Detect which cell encompasses the target text, then output its [x, y] center coordinate. 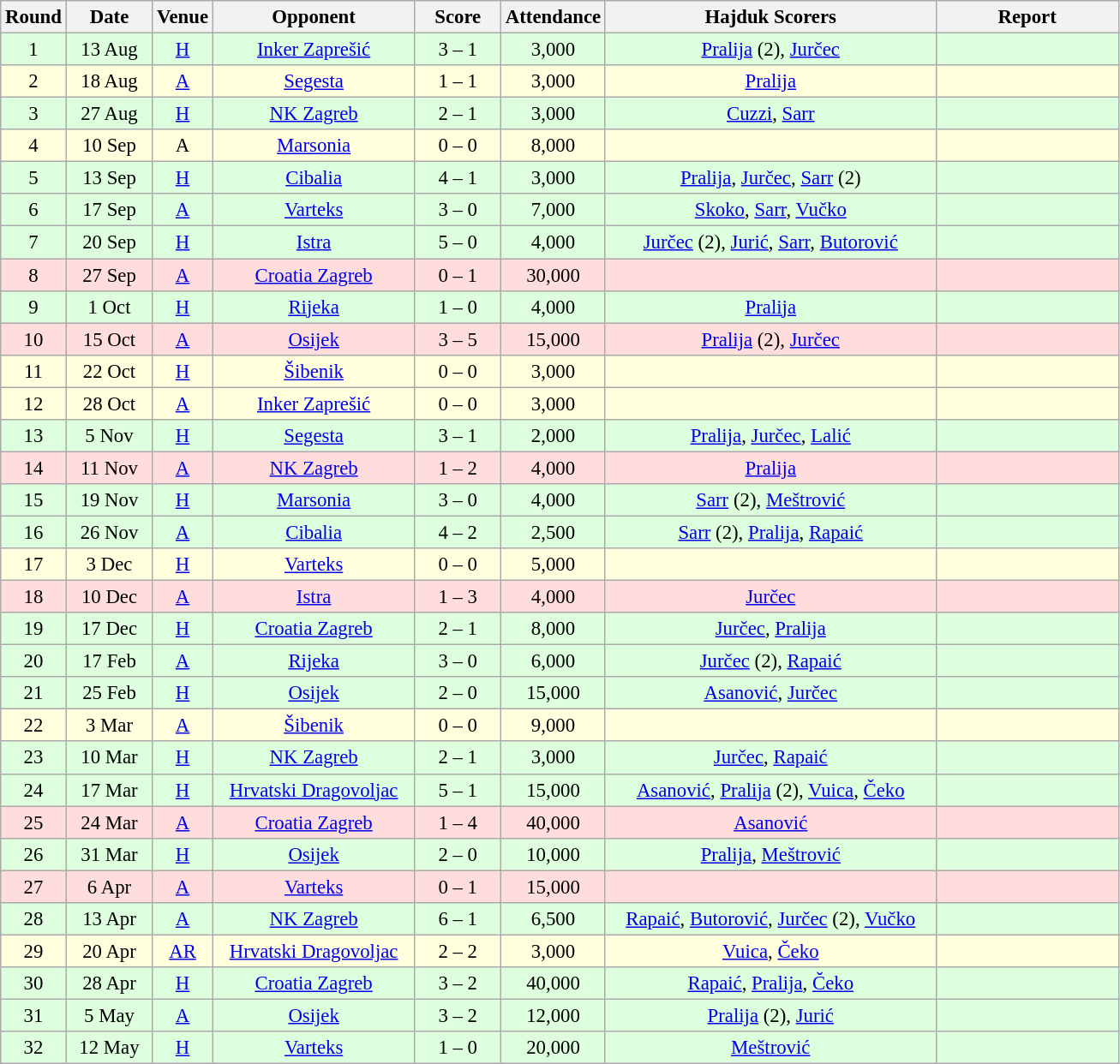
Meštrović [770, 1048]
10,000 [554, 854]
6,500 [554, 919]
2,000 [554, 436]
30 [33, 983]
8 [33, 275]
Pralija, Jurčec, Sarr (2) [770, 178]
26 [33, 854]
12 [33, 403]
Jurčec (2), Rapaić [770, 661]
13 Aug [110, 50]
18 Aug [110, 81]
24 Mar [110, 822]
10 [33, 339]
12,000 [554, 1015]
1 Oct [110, 307]
28 Oct [110, 403]
19 Nov [110, 500]
5 Nov [110, 436]
9 [33, 307]
6 [33, 210]
2 – 2 [458, 951]
25 Feb [110, 693]
13 [33, 436]
16 [33, 532]
20 Sep [110, 242]
23 [33, 758]
27 [33, 887]
21 [33, 693]
10 Mar [110, 758]
Jurčec [770, 597]
7 [33, 242]
3 [33, 114]
Report [1027, 17]
18 [33, 597]
Hajduk Scorers [770, 17]
17 Sep [110, 210]
20 Apr [110, 951]
9,000 [554, 726]
25 [33, 822]
4 [33, 146]
1 – 3 [458, 597]
Cuzzi, Sarr [770, 114]
Vuica, Čeko [770, 951]
Skoko, Sarr, Vučko [770, 210]
17 Feb [110, 661]
11 Nov [110, 468]
28 Apr [110, 983]
Asanović, Pralija (2), Vuica, Čeko [770, 790]
26 Nov [110, 532]
1 [33, 50]
6 Apr [110, 887]
Jurčec, Rapaić [770, 758]
24 [33, 790]
20,000 [554, 1048]
1 – 1 [458, 81]
13 Sep [110, 178]
29 [33, 951]
31 [33, 1015]
30,000 [554, 275]
Venue [183, 17]
1 – 4 [458, 822]
10 Sep [110, 146]
Pralija, Meštrović [770, 854]
Opponent [314, 17]
1 – 2 [458, 468]
Attendance [554, 17]
27 Sep [110, 275]
2,500 [554, 532]
13 Apr [110, 919]
5 – 0 [458, 242]
5,000 [554, 565]
7,000 [554, 210]
Jurčec, Pralija [770, 629]
6 – 1 [458, 919]
5 May [110, 1015]
15 Oct [110, 339]
6,000 [554, 661]
10 Dec [110, 597]
22 [33, 726]
Sarr (2), Meštrović [770, 500]
Asanović [770, 822]
AR [183, 951]
Rapaić, Pralija, Čeko [770, 983]
Round [33, 17]
3 Dec [110, 565]
Pralija (2), Jurić [770, 1015]
2 [33, 81]
4 – 2 [458, 532]
Date [110, 17]
5 – 1 [458, 790]
32 [33, 1048]
27 Aug [110, 114]
31 Mar [110, 854]
Rapaić, Butorović, Jurčec (2), Vučko [770, 919]
15 [33, 500]
5 [33, 178]
3 – 5 [458, 339]
4 – 1 [458, 178]
22 Oct [110, 371]
Sarr (2), Pralija, Rapaić [770, 532]
Jurčec (2), Jurić, Sarr, Butorović [770, 242]
3 Mar [110, 726]
Asanović, Jurčec [770, 693]
28 [33, 919]
Score [458, 17]
19 [33, 629]
17 [33, 565]
17 Dec [110, 629]
11 [33, 371]
17 Mar [110, 790]
20 [33, 661]
Pralija, Jurčec, Lalić [770, 436]
14 [33, 468]
12 May [110, 1048]
